Scan for the cell matching the given text and deliver its [X, Y] coordinate at center. 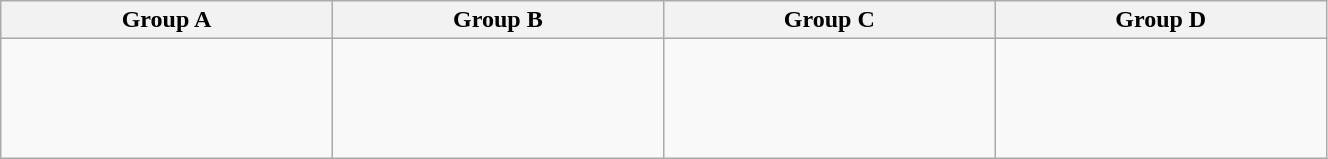
Group D [1160, 20]
Group B [498, 20]
Group A [166, 20]
Group C [830, 20]
